Find where the given text appears and provide that cell's center as (X, Y) coordinate. 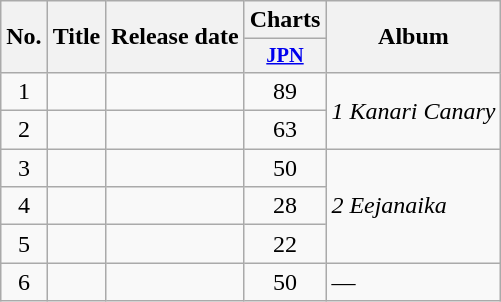
22 (285, 244)
2 Eejanaika (414, 206)
5 (24, 244)
1 Kanari Canary (414, 110)
4 (24, 206)
6 (24, 282)
Album (414, 37)
Release date (175, 37)
89 (285, 91)
28 (285, 206)
Charts (285, 20)
JPN (285, 56)
2 (24, 130)
Title (76, 37)
1 (24, 91)
3 (24, 168)
63 (285, 130)
No. (24, 37)
— (414, 282)
